Detect which cell encompasses the target text, then output its (x, y) center coordinate. 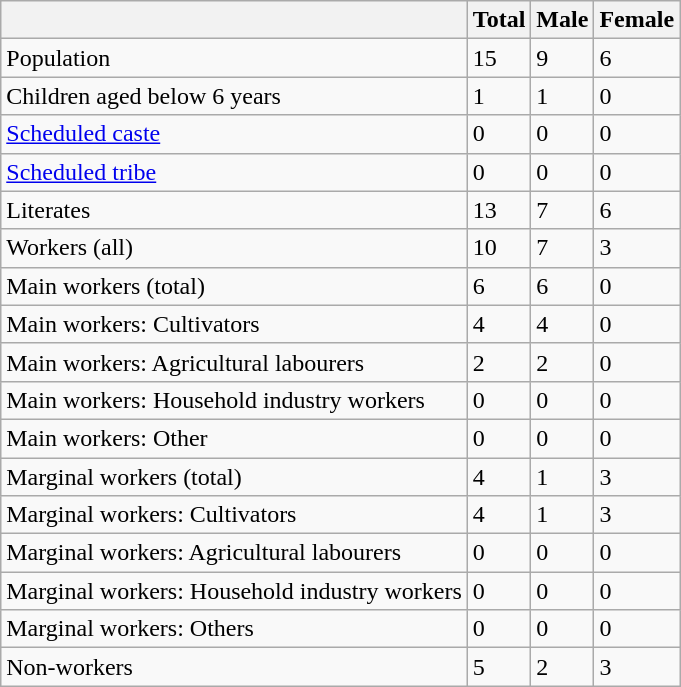
5 (499, 667)
Marginal workers: Others (234, 629)
Children aged below 6 years (234, 96)
Main workers: Cultivators (234, 324)
Male (562, 20)
Total (499, 20)
Workers (all) (234, 248)
13 (499, 210)
Population (234, 58)
Main workers: Agricultural labourers (234, 362)
Main workers: Household industry workers (234, 400)
10 (499, 248)
Marginal workers (total) (234, 477)
Literates (234, 210)
Scheduled caste (234, 134)
Marginal workers: Agricultural labourers (234, 553)
9 (562, 58)
Female (637, 20)
Marginal workers: Cultivators (234, 515)
Main workers: Other (234, 438)
Scheduled tribe (234, 172)
Non-workers (234, 667)
15 (499, 58)
Main workers (total) (234, 286)
Marginal workers: Household industry workers (234, 591)
